Return the (x, y) coordinate for the center point of the cell that contains the specified text.  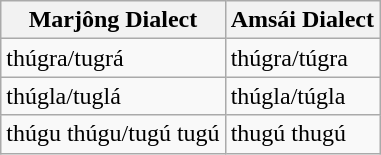
Amsái Dialect (302, 20)
thúgla/tuglá (113, 96)
Marjông Dialect (113, 20)
thúgla/túgla (302, 96)
thúgra/tugrá (113, 58)
thúgra/túgra (302, 58)
thugú thugú (302, 134)
thúgu thúgu/tugú tugú (113, 134)
